Find where the given text appears and provide that cell's center as [X, Y] coordinate. 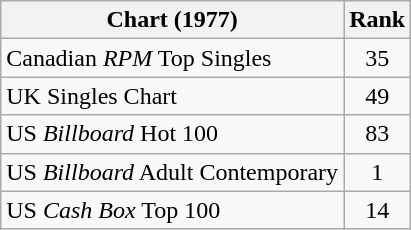
49 [378, 96]
US Billboard Hot 100 [172, 134]
US Cash Box Top 100 [172, 210]
Rank [378, 20]
UK Singles Chart [172, 96]
14 [378, 210]
US Billboard Adult Contemporary [172, 172]
1 [378, 172]
Chart (1977) [172, 20]
83 [378, 134]
Canadian RPM Top Singles [172, 58]
35 [378, 58]
